Return [X, Y] of the center of cell containing provided text 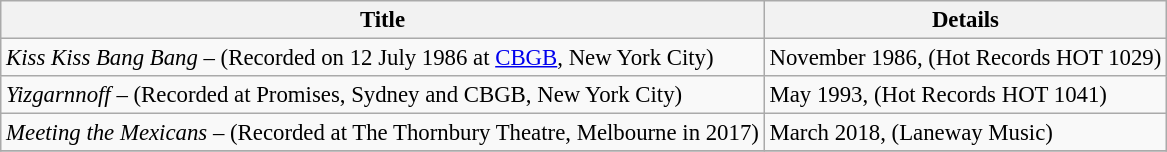
Kiss Kiss Bang Bang – (Recorded on 12 July 1986 at CBGB, New York City) [382, 58]
Yizgarnnoff – (Recorded at Promises, Sydney and CBGB, New York City) [382, 95]
March 2018, (Laneway Music) [965, 133]
November 1986, (Hot Records HOT 1029) [965, 58]
Title [382, 20]
May 1993, (Hot Records HOT 1041) [965, 95]
Details [965, 20]
Meeting the Mexicans – (Recorded at The Thornbury Theatre, Melbourne in 2017) [382, 133]
